Find where the given text appears and provide that cell's center as [x, y] coordinate. 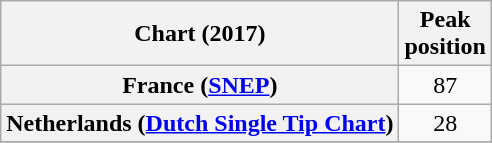
Chart (2017) [200, 34]
France (SNEP) [200, 85]
Peak position [445, 34]
87 [445, 85]
Netherlands (Dutch Single Tip Chart) [200, 123]
28 [445, 123]
